Capture the cell that displays the provided text and extract its [x, y] central coordinate. 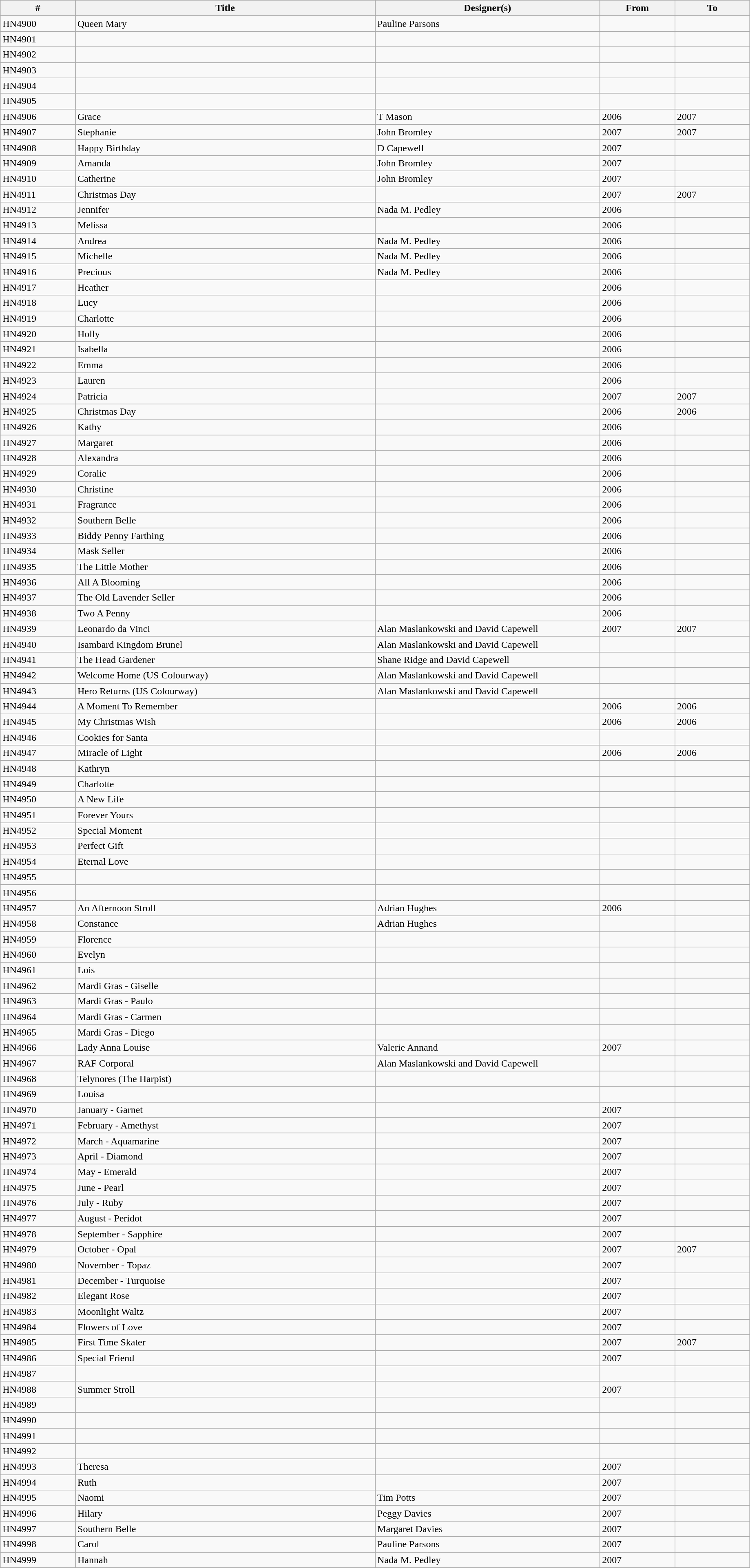
HN4932 [38, 520]
Margaret Davies [488, 1529]
D Capewell [488, 148]
Moonlight Waltz [225, 1312]
HN4948 [38, 769]
HN4955 [38, 877]
T Mason [488, 117]
Valerie Annand [488, 1048]
HN4944 [38, 707]
The Head Gardener [225, 660]
HN4980 [38, 1265]
Lauren [225, 380]
RAF Corporal [225, 1063]
Patricia [225, 396]
HN4903 [38, 70]
Constance [225, 923]
HN4974 [38, 1172]
Jennifer [225, 210]
Queen Mary [225, 24]
HN4915 [38, 256]
HN4968 [38, 1079]
HN4998 [38, 1544]
Shane Ridge and David Capewell [488, 660]
March - Aquamarine [225, 1141]
Hero Returns (US Colourway) [225, 691]
Miracle of Light [225, 753]
HN4912 [38, 210]
HN4928 [38, 458]
HN4986 [38, 1358]
HN4925 [38, 411]
Hannah [225, 1560]
Fragrance [225, 505]
Naomi [225, 1498]
HN4992 [38, 1451]
HN4930 [38, 489]
HN4966 [38, 1048]
HN4934 [38, 551]
Louisa [225, 1094]
January - Garnet [225, 1110]
HN4960 [38, 955]
October - Opal [225, 1250]
December - Turquoise [225, 1281]
HN4978 [38, 1234]
HN4976 [38, 1203]
Special Friend [225, 1358]
Title [225, 8]
Coralie [225, 474]
A Moment To Remember [225, 707]
Andrea [225, 241]
HN4956 [38, 892]
Theresa [225, 1467]
HN4916 [38, 272]
HN4959 [38, 939]
HN4905 [38, 101]
Summer Stroll [225, 1389]
HN4927 [38, 442]
Special Moment [225, 830]
HN4920 [38, 334]
HN4943 [38, 691]
Telynores (The Harpist) [225, 1079]
HN4987 [38, 1374]
HN4929 [38, 474]
HN4940 [38, 644]
HN4906 [38, 117]
Florence [225, 939]
Precious [225, 272]
HN4991 [38, 1435]
November - Topaz [225, 1265]
All A Blooming [225, 582]
HN4918 [38, 303]
HN4913 [38, 225]
Mardi Gras - Paulo [225, 1001]
HN4970 [38, 1110]
Emma [225, 365]
HN4900 [38, 24]
HN4935 [38, 567]
HN4924 [38, 396]
May - Emerald [225, 1172]
HN4950 [38, 799]
HN4902 [38, 55]
Happy Birthday [225, 148]
HN4901 [38, 39]
HN4938 [38, 613]
HN4988 [38, 1389]
Welcome Home (US Colourway) [225, 675]
Margaret [225, 442]
Christine [225, 489]
HN4954 [38, 861]
HN4982 [38, 1296]
Leonardo da Vinci [225, 629]
HN4990 [38, 1420]
HN4953 [38, 846]
HN4904 [38, 86]
Heather [225, 287]
Hilary [225, 1513]
HN4911 [38, 194]
HN4914 [38, 241]
First Time Skater [225, 1343]
Evelyn [225, 955]
Ruth [225, 1482]
Biddy Penny Farthing [225, 536]
Mardi Gras - Giselle [225, 986]
Perfect Gift [225, 846]
Melissa [225, 225]
HN4965 [38, 1032]
Lucy [225, 303]
Mardi Gras - Carmen [225, 1017]
HN4957 [38, 908]
Kathryn [225, 769]
# [38, 8]
HN4926 [38, 427]
HN4971 [38, 1125]
August - Peridot [225, 1219]
HN4962 [38, 986]
HN4922 [38, 365]
HN4999 [38, 1560]
Isabella [225, 349]
April - Diamond [225, 1156]
Stephanie [225, 132]
The Old Lavender Seller [225, 598]
Amanda [225, 163]
HN4952 [38, 830]
HN4994 [38, 1482]
Tim Potts [488, 1498]
HN4961 [38, 970]
HN4975 [38, 1188]
February - Amethyst [225, 1125]
September - Sapphire [225, 1234]
Grace [225, 117]
My Christmas Wish [225, 722]
HN4995 [38, 1498]
HN4939 [38, 629]
HN4931 [38, 505]
HN4909 [38, 163]
HN4949 [38, 784]
HN4951 [38, 815]
HN4958 [38, 923]
HN4921 [38, 349]
Peggy Davies [488, 1513]
A New Life [225, 799]
June - Pearl [225, 1188]
Catherine [225, 179]
HN4969 [38, 1094]
Designer(s) [488, 8]
An Afternoon Stroll [225, 908]
Flowers of Love [225, 1327]
Holly [225, 334]
Lois [225, 970]
HN4907 [38, 132]
Mardi Gras - Diego [225, 1032]
Alexandra [225, 458]
HN4946 [38, 738]
Eternal Love [225, 861]
HN4947 [38, 753]
Mask Seller [225, 551]
HN4983 [38, 1312]
HN4989 [38, 1405]
To [712, 8]
Forever Yours [225, 815]
HN4919 [38, 318]
HN4945 [38, 722]
HN4941 [38, 660]
Two A Penny [225, 613]
HN4984 [38, 1327]
Lady Anna Louise [225, 1048]
Elegant Rose [225, 1296]
Kathy [225, 427]
HN4908 [38, 148]
The Little Mother [225, 567]
HN4972 [38, 1141]
HN4996 [38, 1513]
HN4993 [38, 1467]
HN4981 [38, 1281]
HN4923 [38, 380]
From [637, 8]
HN4964 [38, 1017]
HN4985 [38, 1343]
HN4997 [38, 1529]
HN4967 [38, 1063]
HN4963 [38, 1001]
HN4979 [38, 1250]
HN4977 [38, 1219]
July - Ruby [225, 1203]
HN4937 [38, 598]
HN4933 [38, 536]
Michelle [225, 256]
HN4917 [38, 287]
HN4973 [38, 1156]
HN4910 [38, 179]
Cookies for Santa [225, 738]
Carol [225, 1544]
HN4942 [38, 675]
HN4936 [38, 582]
Isambard Kingdom Brunel [225, 644]
